Return [x, y] of the center of cell containing provided text 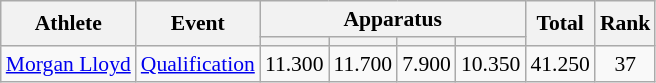
37 [626, 64]
7.900 [426, 64]
10.350 [490, 64]
Athlete [68, 24]
Apparatus [393, 19]
Total [560, 24]
Event [198, 24]
11.300 [294, 64]
11.700 [364, 64]
41.250 [560, 64]
Qualification [198, 64]
Morgan Lloyd [68, 64]
Rank [626, 24]
